Capture the cell that displays the provided text and extract its (x, y) central coordinate. 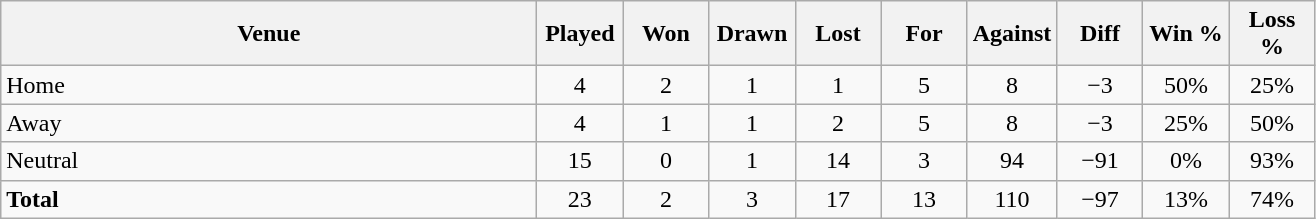
14 (838, 161)
Home (269, 85)
Away (269, 123)
−97 (1100, 199)
74% (1272, 199)
Total (269, 199)
94 (1012, 161)
15 (580, 161)
Drawn (752, 34)
For (924, 34)
Against (1012, 34)
Loss % (1272, 34)
93% (1272, 161)
0 (666, 161)
Neutral (269, 161)
110 (1012, 199)
13% (1186, 199)
Lost (838, 34)
Diff (1100, 34)
Win % (1186, 34)
Venue (269, 34)
0% (1186, 161)
Won (666, 34)
Played (580, 34)
23 (580, 199)
17 (838, 199)
−91 (1100, 161)
13 (924, 199)
